Output the [X, Y] coordinate of the center of the cell containing the given text.  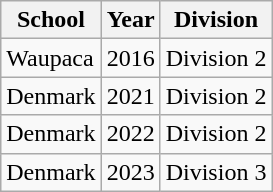
Division 3 [216, 172]
2016 [130, 58]
2023 [130, 172]
School [51, 20]
Waupaca [51, 58]
Year [130, 20]
2021 [130, 96]
2022 [130, 134]
Division [216, 20]
